Return the (X, Y) coordinate for the center point of the cell that contains the specified text.  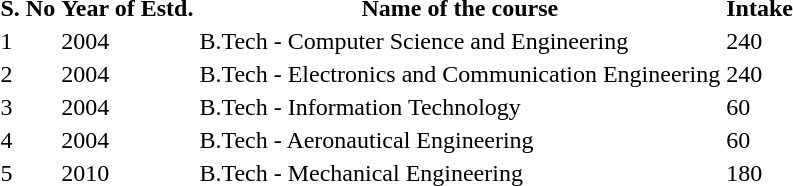
B.Tech - Computer Science and Engineering (460, 41)
B.Tech - Information Technology (460, 107)
B.Tech - Aeronautical Engineering (460, 140)
B.Tech - Electronics and Communication Engineering (460, 74)
